Return [x, y] of the center of cell containing provided text 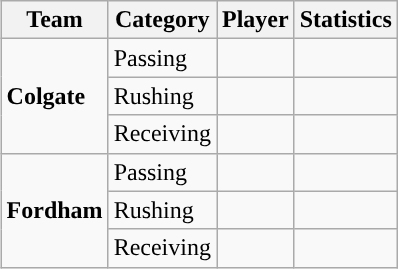
Team [54, 20]
Player [255, 20]
Statistics [346, 20]
Colgate [54, 96]
Fordham [54, 210]
Category [162, 20]
